Return the [x, y] coordinate for the center point of the cell that contains the specified text.  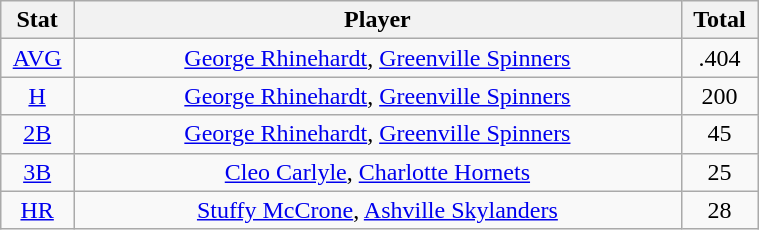
2B [38, 134]
28 [719, 210]
Total [719, 20]
HR [38, 210]
200 [719, 96]
45 [719, 134]
.404 [719, 58]
Stat [38, 20]
Cleo Carlyle, Charlotte Hornets [378, 172]
AVG [38, 58]
25 [719, 172]
H [38, 96]
3B [38, 172]
Player [378, 20]
Stuffy McCrone, Ashville Skylanders [378, 210]
